Extract the [X, Y] coordinate from the center of the cell holding the provided text.  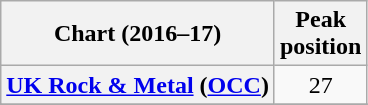
UK Rock & Metal (OCC) [138, 85]
Chart (2016–17) [138, 34]
Peak position [320, 34]
27 [320, 85]
